Capture the cell that displays the provided text and extract its (x, y) central coordinate. 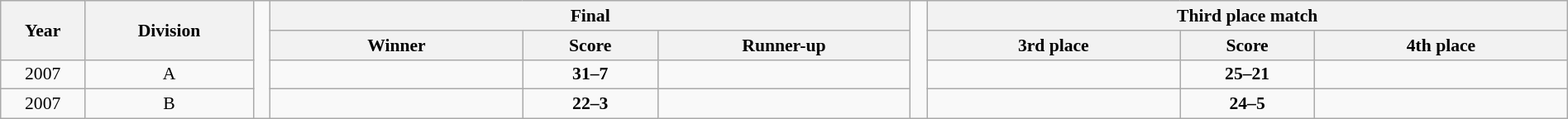
B (170, 104)
4th place (1441, 45)
31–7 (590, 74)
Final (590, 16)
Division (170, 30)
3rd place (1054, 45)
Year (43, 30)
Third place match (1247, 16)
25–21 (1247, 74)
Runner-up (784, 45)
24–5 (1247, 104)
22–3 (590, 104)
A (170, 74)
Winner (397, 45)
